Provide the (X, Y) coordinate of the cell's center where the given text is located.  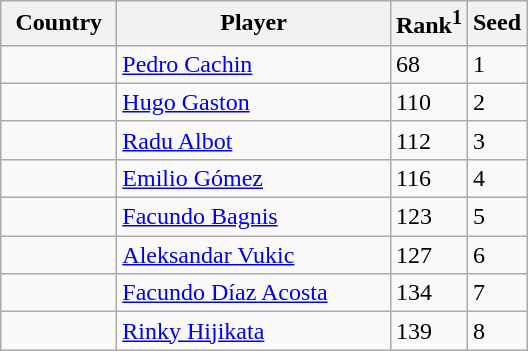
Player (254, 24)
112 (428, 140)
3 (496, 140)
Rinky Hijikata (254, 331)
Facundo Díaz Acosta (254, 293)
5 (496, 217)
6 (496, 255)
Rank1 (428, 24)
Emilio Gómez (254, 178)
Facundo Bagnis (254, 217)
7 (496, 293)
123 (428, 217)
2 (496, 102)
Radu Albot (254, 140)
Pedro Cachin (254, 64)
4 (496, 178)
127 (428, 255)
Hugo Gaston (254, 102)
139 (428, 331)
1 (496, 64)
Country (59, 24)
110 (428, 102)
134 (428, 293)
Aleksandar Vukic (254, 255)
8 (496, 331)
116 (428, 178)
Seed (496, 24)
68 (428, 64)
